Detect which cell encompasses the target text, then output its (X, Y) center coordinate. 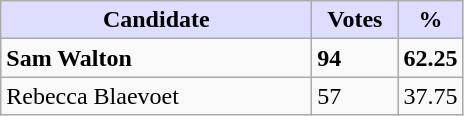
Candidate (156, 20)
Sam Walton (156, 58)
Votes (355, 20)
Rebecca Blaevoet (156, 96)
62.25 (430, 58)
94 (355, 58)
% (430, 20)
57 (355, 96)
37.75 (430, 96)
